From the cell containing the given text, extract its center point as [x, y] coordinate. 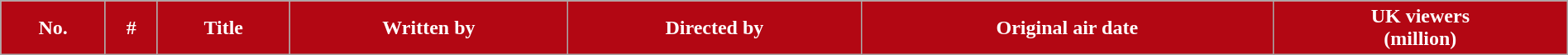
# [131, 28]
Directed by [715, 28]
No. [53, 28]
Written by [428, 28]
Title [223, 28]
Original air date [1067, 28]
UK viewers(million) [1420, 28]
